For the text-containing cell, return its midpoint in (x, y) coordinate format. 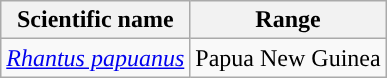
Range (288, 20)
Scientific name (96, 20)
Rhantus papuanus (96, 58)
Papua New Guinea (288, 58)
